Extract the [X, Y] coordinate from the center of the cell holding the provided text.  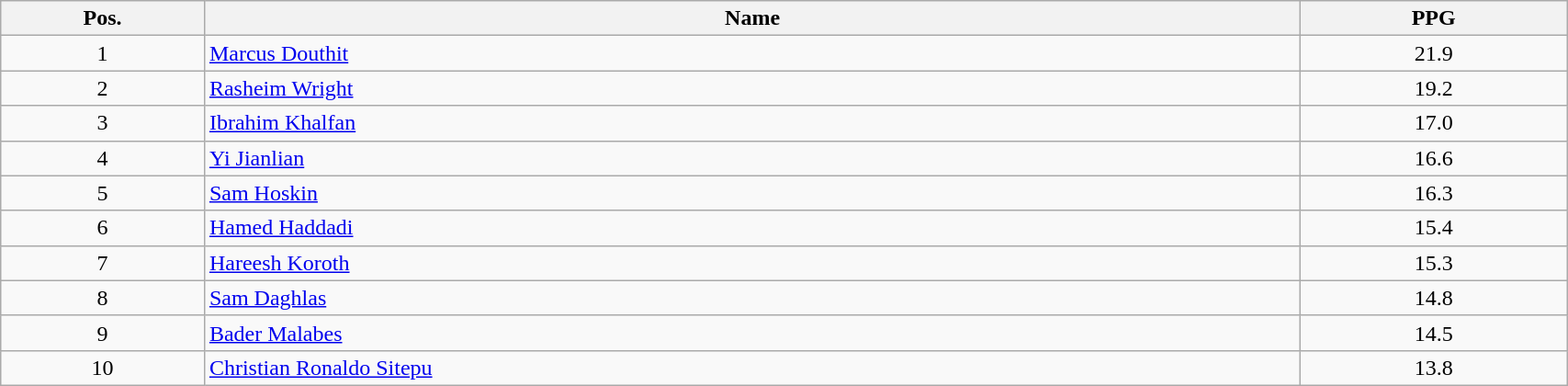
Rasheim Wright [751, 88]
13.8 [1434, 368]
PPG [1434, 18]
Hamed Haddadi [751, 228]
3 [103, 123]
10 [103, 368]
14.5 [1434, 333]
Bader Malabes [751, 333]
9 [103, 333]
6 [103, 228]
7 [103, 263]
1 [103, 53]
2 [103, 88]
Pos. [103, 18]
15.4 [1434, 228]
Yi Jianlian [751, 158]
Marcus Douthit [751, 53]
8 [103, 298]
Hareesh Koroth [751, 263]
Ibrahim Khalfan [751, 123]
16.6 [1434, 158]
15.3 [1434, 263]
Sam Daghlas [751, 298]
19.2 [1434, 88]
Sam Hoskin [751, 193]
Christian Ronaldo Sitepu [751, 368]
Name [751, 18]
5 [103, 193]
17.0 [1434, 123]
21.9 [1434, 53]
4 [103, 158]
16.3 [1434, 193]
14.8 [1434, 298]
